Search for the cell housing the specified text and yield its (X, Y) center coordinate. 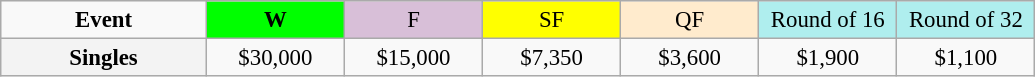
Round of 32 (966, 20)
$1,100 (966, 58)
SF (552, 20)
Round of 16 (828, 20)
QF (690, 20)
F (413, 20)
$30,000 (275, 58)
Singles (104, 58)
$15,000 (413, 58)
$1,900 (828, 58)
$3,600 (690, 58)
$7,350 (552, 58)
Event (104, 20)
W (275, 20)
